Pinpoint the cell where the given text exists, returning its [X, Y] midpoint coordinate. 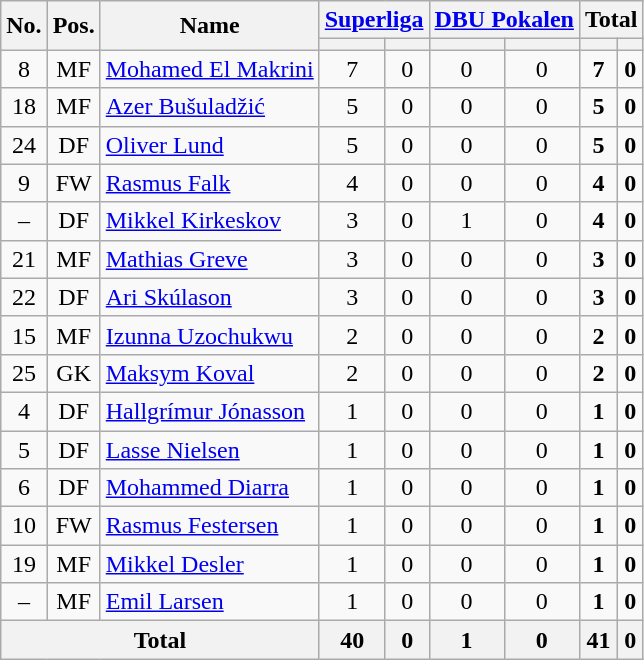
Mikkel Desler [210, 564]
Rasmus Festersen [210, 526]
15 [24, 335]
Rasmus Falk [210, 183]
DBU Pokalen [504, 20]
Mathias Greve [210, 259]
Name [210, 26]
Izunna Uzochukwu [210, 335]
GK [74, 373]
Mohamed El Makrini [210, 69]
41 [598, 640]
40 [352, 640]
Azer Bušuladžić [210, 107]
10 [24, 526]
18 [24, 107]
Oliver Lund [210, 145]
Ari Skúlason [210, 297]
9 [24, 183]
Mikkel Kirkeskov [210, 221]
24 [24, 145]
21 [24, 259]
6 [24, 488]
Mohammed Diarra [210, 488]
Maksym Koval [210, 373]
Superliga [374, 20]
Pos. [74, 26]
8 [24, 69]
22 [24, 297]
Hallgrímur Jónasson [210, 411]
Lasse Nielsen [210, 449]
19 [24, 564]
No. [24, 26]
25 [24, 373]
Emil Larsen [210, 602]
